Detect which cell encompasses the target text, then output its (X, Y) center coordinate. 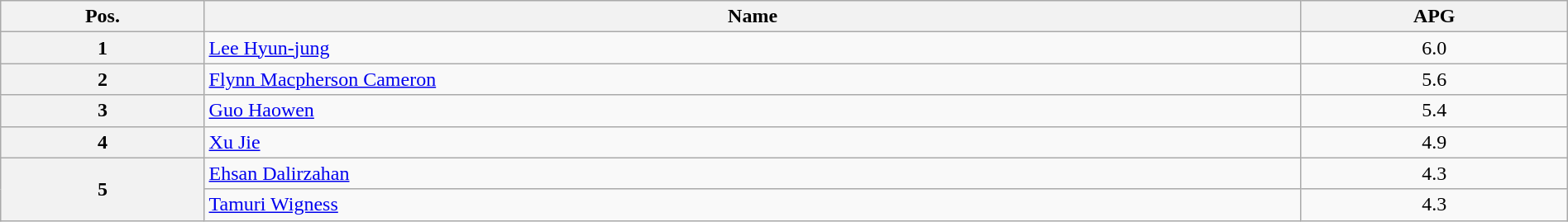
4.9 (1434, 142)
Xu Jie (753, 142)
5.4 (1434, 111)
Guo Haowen (753, 111)
Pos. (103, 17)
6.0 (1434, 48)
5.6 (1434, 79)
Name (753, 17)
Flynn Macpherson Cameron (753, 79)
2 (103, 79)
Ehsan Dalirzahan (753, 173)
3 (103, 111)
Tamuri Wigness (753, 205)
Lee Hyun-jung (753, 48)
APG (1434, 17)
4 (103, 142)
5 (103, 189)
1 (103, 48)
